Capture the cell that displays the provided text and extract its (x, y) central coordinate. 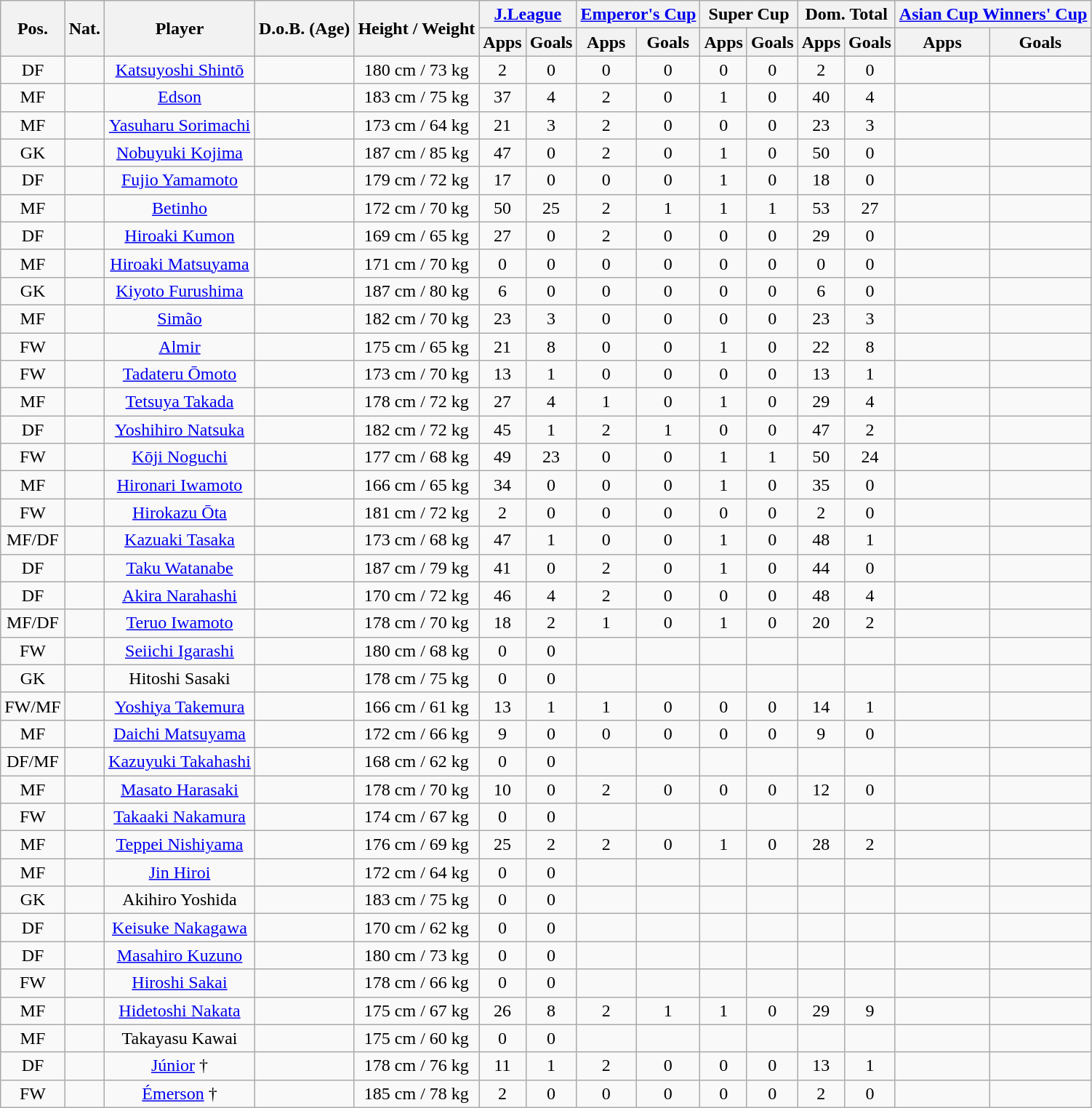
182 cm / 72 kg (417, 430)
14 (821, 706)
172 cm / 66 kg (417, 734)
41 (502, 568)
Tadateru Ōmoto (180, 374)
176 cm / 69 kg (417, 845)
Player (180, 28)
Emperor's Cup (638, 15)
170 cm / 62 kg (417, 928)
Taku Watanabe (180, 568)
Hiroaki Kumon (180, 236)
49 (502, 457)
Takayasu Kawai (180, 1038)
22 (821, 347)
Kazuaki Tasaka (180, 540)
28 (821, 845)
34 (502, 485)
Takaaki Nakamura (180, 817)
180 cm / 68 kg (417, 651)
Hidetoshi Nakata (180, 1011)
Pos. (33, 28)
Masato Harasaki (180, 789)
Yasuharu Sorimachi (180, 125)
173 cm / 64 kg (417, 125)
Akira Narahashi (180, 595)
169 cm / 65 kg (417, 236)
Keisuke Nakagawa (180, 928)
10 (502, 789)
D.o.B. (Age) (304, 28)
178 cm / 75 kg (417, 678)
45 (502, 430)
Teppei Nishiyama (180, 845)
173 cm / 68 kg (417, 540)
187 cm / 80 kg (417, 291)
Júnior † (180, 1066)
172 cm / 70 kg (417, 208)
182 cm / 70 kg (417, 318)
Simão (180, 318)
40 (821, 97)
Almir (180, 347)
Tetsuya Takada (180, 402)
178 cm / 72 kg (417, 402)
Super Cup (749, 15)
181 cm / 72 kg (417, 513)
Seiichi Igarashi (180, 651)
185 cm / 78 kg (417, 1093)
171 cm / 70 kg (417, 263)
Masahiro Kuzuno (180, 955)
11 (502, 1066)
Kōji Noguchi (180, 457)
178 cm / 76 kg (417, 1066)
37 (502, 97)
24 (870, 457)
166 cm / 65 kg (417, 485)
173 cm / 70 kg (417, 374)
Kazuyuki Takahashi (180, 761)
168 cm / 62 kg (417, 761)
FW/MF (33, 706)
Asian Cup Winners' Cup (993, 15)
175 cm / 60 kg (417, 1038)
Hironari Iwamoto (180, 485)
187 cm / 85 kg (417, 153)
46 (502, 595)
179 cm / 72 kg (417, 180)
Hiroaki Matsuyama (180, 263)
172 cm / 64 kg (417, 872)
44 (821, 568)
175 cm / 65 kg (417, 347)
Fujio Yamamoto (180, 180)
Yoshihiro Natsuka (180, 430)
Betinho (180, 208)
174 cm / 67 kg (417, 817)
Katsuyoshi Shintō (180, 70)
Nobuyuki Kojima (180, 153)
Émerson † (180, 1093)
178 cm / 66 kg (417, 983)
20 (821, 623)
177 cm / 68 kg (417, 457)
Hirokazu Ōta (180, 513)
Teruo Iwamoto (180, 623)
26 (502, 1011)
J.League (528, 15)
Akihiro Yoshida (180, 900)
Hiroshi Sakai (180, 983)
166 cm / 61 kg (417, 706)
17 (502, 180)
Kiyoto Furushima (180, 291)
DF/MF (33, 761)
Hitoshi Sasaki (180, 678)
35 (821, 485)
170 cm / 72 kg (417, 595)
175 cm / 67 kg (417, 1011)
187 cm / 79 kg (417, 568)
53 (821, 208)
Jin Hiroi (180, 872)
12 (821, 789)
Daichi Matsuyama (180, 734)
Nat. (84, 28)
Height / Weight (417, 28)
Yoshiya Takemura (180, 706)
Edson (180, 97)
Dom. Total (846, 15)
